For the text-containing cell, return its midpoint in (x, y) coordinate format. 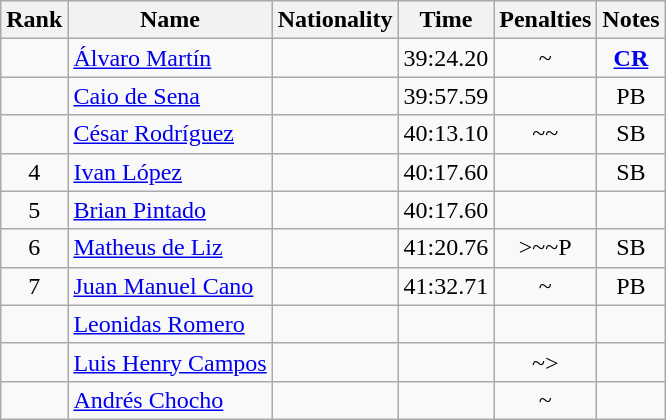
CR (631, 58)
Brian Pintado (170, 210)
~~ (546, 134)
39:24.20 (446, 58)
Rank (34, 20)
Luis Henry Campos (170, 362)
Penalties (546, 20)
Ivan López (170, 172)
>~~P (546, 248)
Notes (631, 20)
41:32.71 (446, 286)
4 (34, 172)
Time (446, 20)
Leonidas Romero (170, 324)
5 (34, 210)
39:57.59 (446, 96)
César Rodríguez (170, 134)
Juan Manuel Cano (170, 286)
Matheus de Liz (170, 248)
6 (34, 248)
Andrés Chocho (170, 400)
7 (34, 286)
Name (170, 20)
Nationality (335, 20)
Álvaro Martín (170, 58)
40:13.10 (446, 134)
41:20.76 (446, 248)
~> (546, 362)
Caio de Sena (170, 96)
